Pinpoint the cell where the given text exists, returning its [x, y] midpoint coordinate. 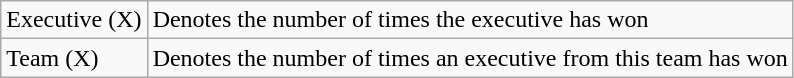
Denotes the number of times the executive has won [470, 20]
Denotes the number of times an executive from this team has won [470, 58]
Executive (X) [74, 20]
Team (X) [74, 58]
